Capture the cell that displays the provided text and extract its [x, y] central coordinate. 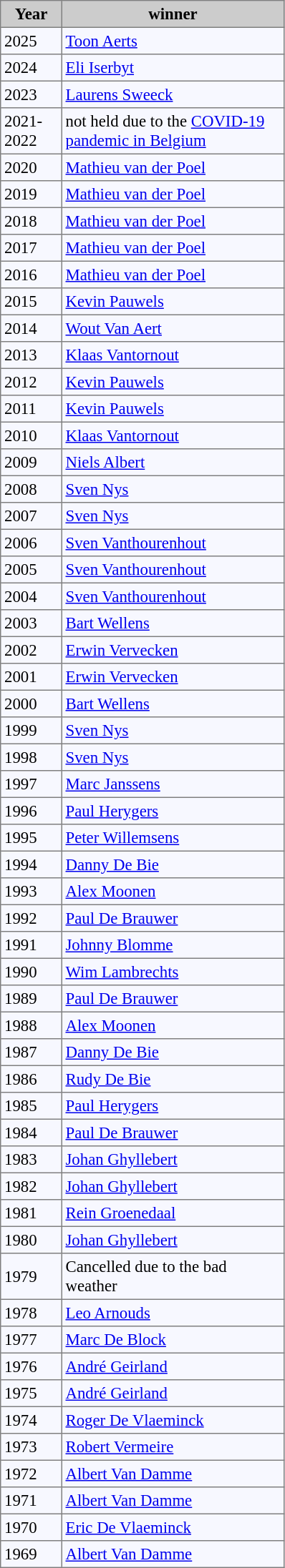
2001 [32, 677]
Niels Albert [173, 463]
not held due to the COVID-19 pandemic in Belgium [173, 131]
2017 [32, 248]
1971 [32, 1501]
2024 [32, 68]
Year [32, 14]
2014 [32, 328]
1992 [32, 918]
Marc Janssens [173, 784]
2007 [32, 516]
1985 [32, 1106]
Robert Vermeire [173, 1447]
1990 [32, 972]
1999 [32, 731]
Marc De Block [173, 1340]
1996 [32, 811]
2004 [32, 596]
1997 [32, 784]
1982 [32, 1186]
2016 [32, 275]
Peter Willemsens [173, 838]
2002 [32, 650]
2006 [32, 543]
1973 [32, 1447]
2011 [32, 409]
2003 [32, 623]
1984 [32, 1133]
2025 [32, 41]
Cancelled due to the bad weather [173, 1276]
2020 [32, 167]
2015 [32, 302]
2019 [32, 194]
winner [173, 14]
1995 [32, 838]
2018 [32, 221]
Rein Groenedaal [173, 1213]
1998 [32, 757]
1983 [32, 1160]
1981 [32, 1213]
1972 [32, 1474]
Toon Aerts [173, 41]
Roger De Vlaeminck [173, 1420]
1977 [32, 1340]
1993 [32, 892]
2008 [32, 489]
Eli Iserbyt [173, 68]
1975 [32, 1394]
Leo Arnouds [173, 1313]
2021-2022 [32, 131]
1994 [32, 864]
2023 [32, 94]
1987 [32, 1052]
Johnny Blomme [173, 945]
2000 [32, 704]
Wim Lambrechts [173, 972]
1978 [32, 1313]
Wout Van Aert [173, 328]
1989 [32, 999]
Eric De Vlaeminck [173, 1527]
1988 [32, 1025]
2012 [32, 382]
1970 [32, 1527]
Rudy De Bie [173, 1079]
2005 [32, 570]
1979 [32, 1276]
2013 [32, 355]
1974 [32, 1420]
1969 [32, 1554]
2009 [32, 463]
Laurens Sweeck [173, 94]
1976 [32, 1366]
1991 [32, 945]
2010 [32, 435]
1986 [32, 1079]
1980 [32, 1240]
